Locate the cell with the specified text and output its (x, y) center coordinate. 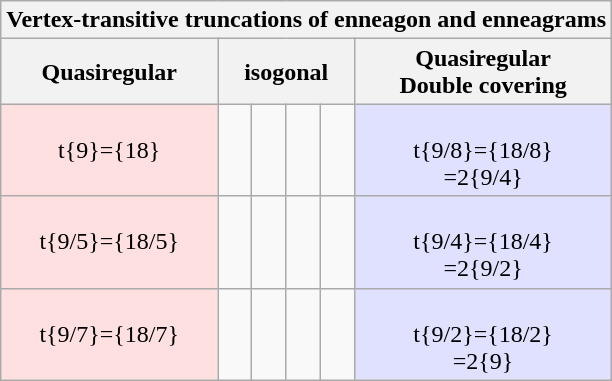
Quasiregular (110, 72)
Vertex-transitive truncations of enneagon and enneagrams (306, 20)
isogonal (286, 72)
t{9/2}={18/2}=2{9} (484, 334)
t{9/5}={18/5} (110, 242)
QuasiregularDouble covering (484, 72)
t{9/7}={18/7} (110, 334)
t{9/4}={18/4}=2{9/2} (484, 242)
t{9}={18} (110, 150)
t{9/8}={18/8}=2{9/4} (484, 150)
